Locate the cell with the specified text and output its [X, Y] center coordinate. 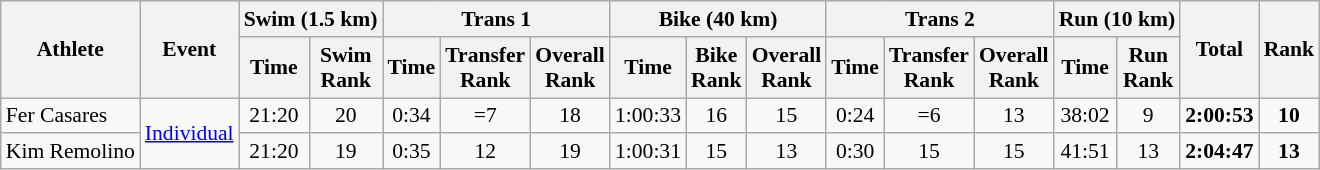
10 [1290, 116]
0:35 [411, 152]
41:51 [1086, 152]
20 [346, 116]
18 [570, 116]
2:04:47 [1219, 152]
16 [716, 116]
=6 [929, 116]
Bike (40 km) [718, 19]
Total [1219, 50]
Swim (1.5 km) [311, 19]
Event [190, 50]
Trans 1 [496, 19]
Fer Casares [70, 116]
Athlete [70, 50]
1:00:31 [648, 152]
0:30 [855, 152]
1:00:33 [648, 116]
Kim Remolino [70, 152]
0:24 [855, 116]
38:02 [1086, 116]
9 [1148, 116]
Rank [1290, 50]
BikeRank [716, 68]
Run (10 km) [1117, 19]
=7 [485, 116]
Trans 2 [940, 19]
0:34 [411, 116]
2:00:53 [1219, 116]
Individual [190, 134]
12 [485, 152]
SwimRank [346, 68]
RunRank [1148, 68]
